Locate the cell with the specified text and output its [X, Y] center coordinate. 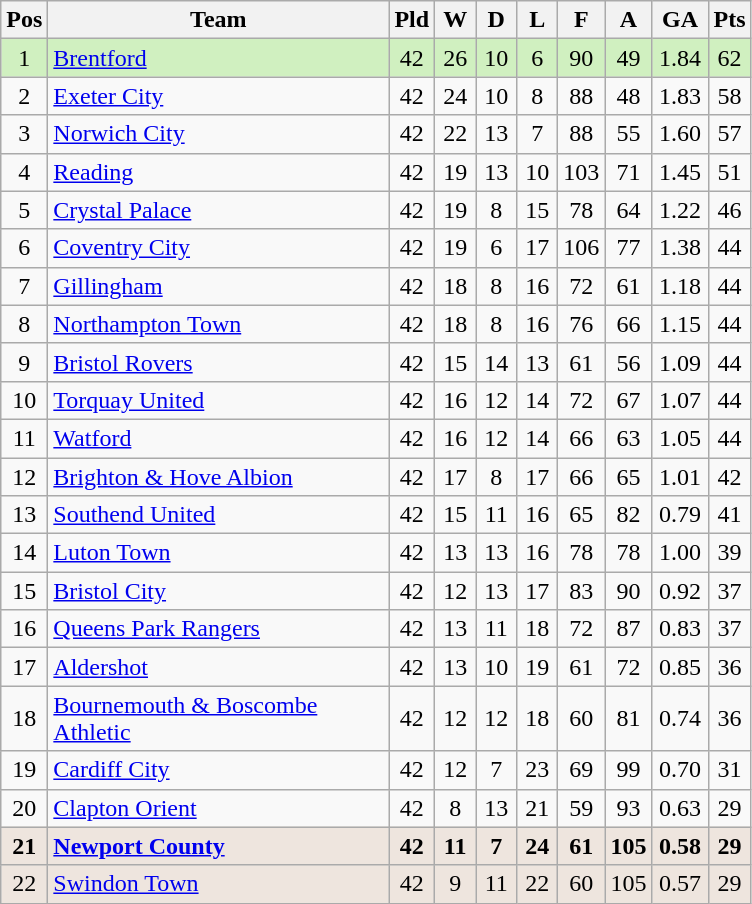
81 [628, 718]
69 [582, 770]
Watford [218, 438]
62 [730, 58]
1.00 [680, 553]
99 [628, 770]
83 [582, 591]
Cardiff City [218, 770]
Queens Park Rangers [218, 629]
0.63 [680, 808]
31 [730, 770]
1.22 [680, 210]
41 [730, 515]
55 [628, 134]
1.38 [680, 248]
82 [628, 515]
Pts [730, 20]
64 [628, 210]
Bournemouth & Boscombe Athletic [218, 718]
56 [628, 362]
0.57 [680, 884]
Pos [24, 20]
1.83 [680, 96]
58 [730, 96]
5 [24, 210]
0.58 [680, 846]
Brighton & Hove Albion [218, 477]
57 [730, 134]
4 [24, 172]
59 [582, 808]
67 [628, 400]
76 [582, 324]
63 [628, 438]
39 [730, 553]
Aldershot [218, 667]
1.60 [680, 134]
1.05 [680, 438]
26 [456, 58]
F [582, 20]
Team [218, 20]
3 [24, 134]
1 [24, 58]
Bristol Rovers [218, 362]
Norwich City [218, 134]
Brentford [218, 58]
Crystal Palace [218, 210]
A [628, 20]
Southend United [218, 515]
Gillingham [218, 286]
1.01 [680, 477]
0.70 [680, 770]
23 [538, 770]
Coventry City [218, 248]
1.18 [680, 286]
2 [24, 96]
106 [582, 248]
77 [628, 248]
GA [680, 20]
Torquay United [218, 400]
Luton Town [218, 553]
1.07 [680, 400]
0.79 [680, 515]
93 [628, 808]
Reading [218, 172]
51 [730, 172]
46 [730, 210]
71 [628, 172]
L [538, 20]
0.83 [680, 629]
0.92 [680, 591]
Bristol City [218, 591]
0.74 [680, 718]
1.15 [680, 324]
20 [24, 808]
49 [628, 58]
0.85 [680, 667]
Pld [412, 20]
Swindon Town [218, 884]
D [496, 20]
Northampton Town [218, 324]
1.84 [680, 58]
48 [628, 96]
Clapton Orient [218, 808]
103 [582, 172]
1.45 [680, 172]
Exeter City [218, 96]
Newport County [218, 846]
1.09 [680, 362]
W [456, 20]
87 [628, 629]
